Pinpoint the cell where the given text exists, returning its [x, y] midpoint coordinate. 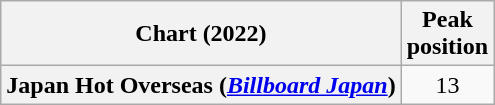
Japan Hot Overseas (Billboard Japan) [201, 85]
Peakposition [447, 34]
Chart (2022) [201, 34]
13 [447, 85]
